Search for the cell housing the specified text and yield its (X, Y) center coordinate. 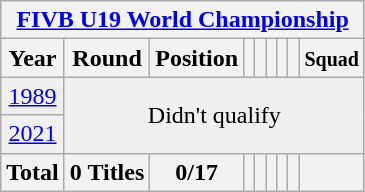
Squad (332, 58)
Didn't qualify (214, 115)
FIVB U19 World Championship (183, 20)
Year (33, 58)
Position (197, 58)
0/17 (197, 172)
2021 (33, 134)
Round (107, 58)
0 Titles (107, 172)
1989 (33, 96)
Total (33, 172)
